Scan for the cell matching the given text and deliver its [x, y] coordinate at center. 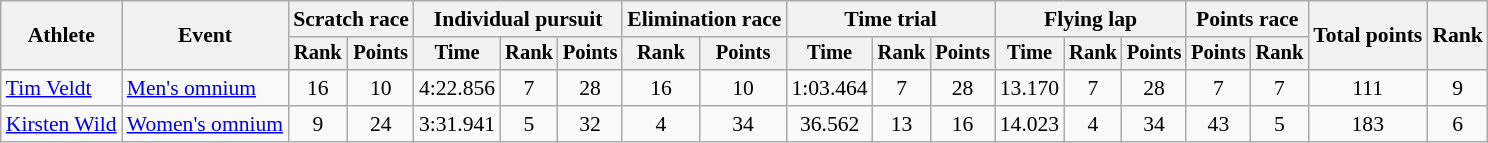
Elimination race [704, 19]
13.170 [1030, 88]
Points race [1247, 19]
1:03.464 [829, 88]
183 [1368, 124]
14.023 [1030, 124]
3:31.941 [457, 124]
Scratch race [351, 19]
4:22.856 [457, 88]
32 [590, 124]
43 [1218, 124]
Individual pursuit [518, 19]
Total points [1368, 36]
Women's omnium [205, 124]
6 [1458, 124]
Men's omnium [205, 88]
13 [902, 124]
36.562 [829, 124]
Kirsten Wild [62, 124]
Athlete [62, 36]
111 [1368, 88]
Flying lap [1090, 19]
Time trial [890, 19]
24 [380, 124]
Tim Veldt [62, 88]
Event [205, 36]
